Extract the (X, Y) coordinate from the center of the cell holding the provided text.  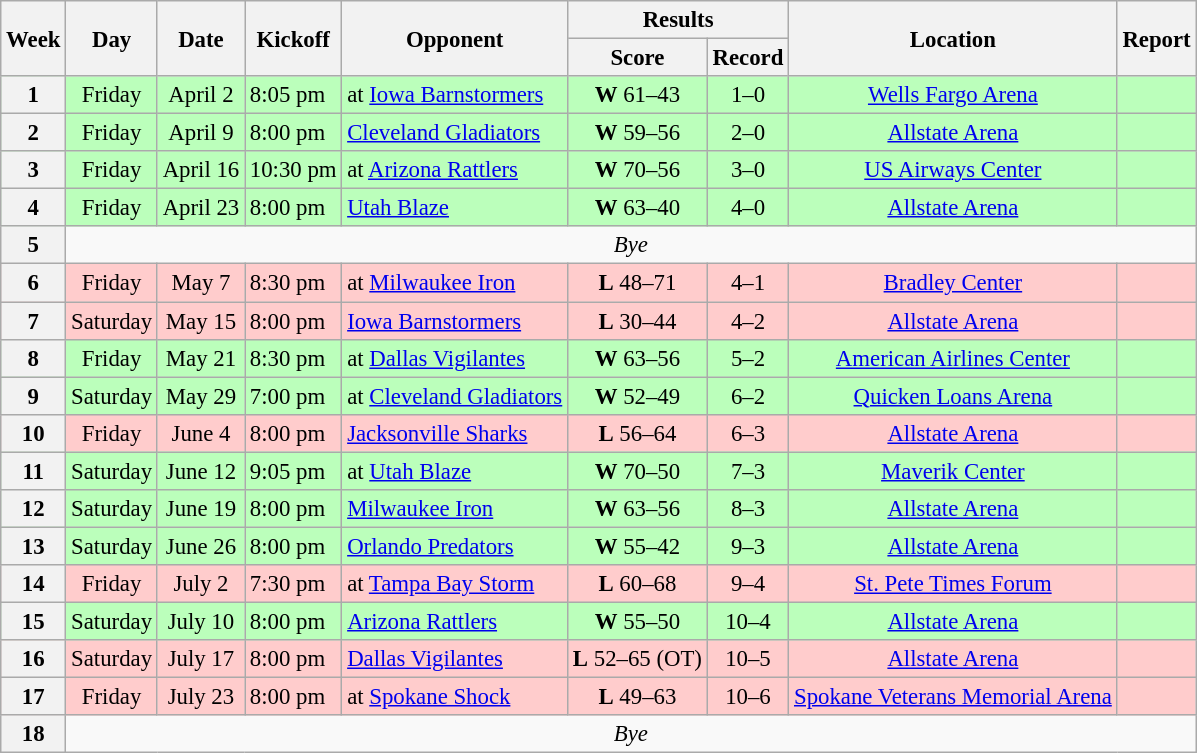
6 (34, 283)
Bradley Center (953, 283)
Quicken Loans Arena (953, 396)
8:05 pm (294, 95)
L 56–64 (638, 433)
at Dallas Vigilantes (455, 358)
July 23 (200, 697)
L 60–68 (638, 584)
W 59–56 (638, 133)
11 (34, 471)
Date (200, 38)
American Airlines Center (953, 358)
June 26 (200, 546)
Milwaukee Iron (455, 509)
Dallas Vigilantes (455, 659)
April 9 (200, 133)
8 (34, 358)
April 16 (200, 170)
L 52–65 (OT) (638, 659)
Arizona Rattlers (455, 621)
July 2 (200, 584)
Cleveland Gladiators (455, 133)
at Utah Blaze (455, 471)
16 (34, 659)
1–0 (748, 95)
10 (34, 433)
7:30 pm (294, 584)
Report (1156, 38)
W 52–49 (638, 396)
W 70–56 (638, 170)
at Iowa Barnstormers (455, 95)
4–0 (748, 208)
8–3 (748, 509)
17 (34, 697)
July 10 (200, 621)
13 (34, 546)
15 (34, 621)
W 55–42 (638, 546)
Location (953, 38)
2–0 (748, 133)
4–1 (748, 283)
10–6 (748, 697)
6–2 (748, 396)
2 (34, 133)
Wells Fargo Arena (953, 95)
Results (678, 20)
4 (34, 208)
W 63–40 (638, 208)
7 (34, 321)
6–3 (748, 433)
at Milwaukee Iron (455, 283)
5 (34, 245)
April 2 (200, 95)
June 12 (200, 471)
Jacksonville Sharks (455, 433)
April 23 (200, 208)
Record (748, 58)
L 30–44 (638, 321)
9–4 (748, 584)
7–3 (748, 471)
L 48–71 (638, 283)
Maverik Center (953, 471)
W 70–50 (638, 471)
10–5 (748, 659)
May 15 (200, 321)
1 (34, 95)
May 29 (200, 396)
14 (34, 584)
at Cleveland Gladiators (455, 396)
9–3 (748, 546)
5–2 (748, 358)
at Tampa Bay Storm (455, 584)
9:05 pm (294, 471)
Score (638, 58)
9 (34, 396)
May 21 (200, 358)
W 55–50 (638, 621)
3 (34, 170)
May 7 (200, 283)
Kickoff (294, 38)
W 61–43 (638, 95)
10–4 (748, 621)
Orlando Predators (455, 546)
June 19 (200, 509)
4–2 (748, 321)
12 (34, 509)
July 17 (200, 659)
Utah Blaze (455, 208)
US Airways Center (953, 170)
Iowa Barnstormers (455, 321)
Day (112, 38)
18 (34, 734)
7:00 pm (294, 396)
at Spokane Shock (455, 697)
L 49–63 (638, 697)
Opponent (455, 38)
St. Pete Times Forum (953, 584)
at Arizona Rattlers (455, 170)
Week (34, 38)
Spokane Veterans Memorial Arena (953, 697)
10:30 pm (294, 170)
3–0 (748, 170)
June 4 (200, 433)
